Identify which cell holds the provided text, then report its (X, Y) central coordinate. 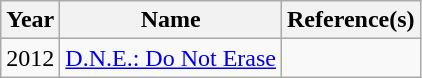
Reference(s) (352, 20)
Year (30, 20)
Name (171, 20)
2012 (30, 58)
D.N.E.: Do Not Erase (171, 58)
